Find where the given text appears and provide that cell's center as [X, Y] coordinate. 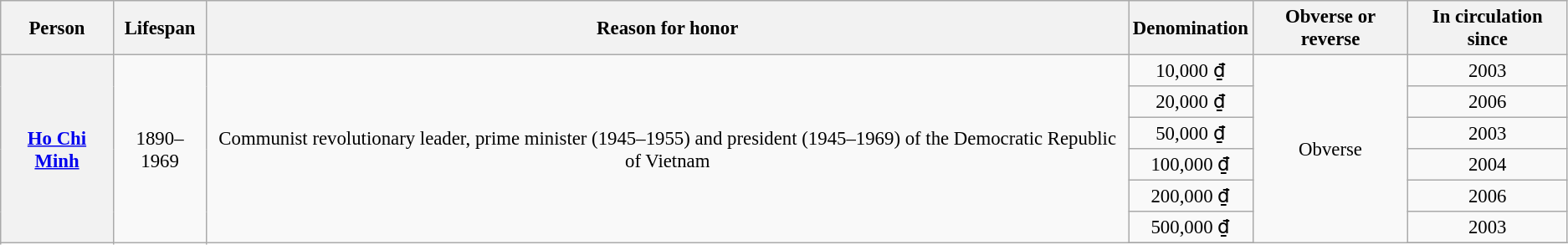
Person [57, 28]
10,000 ₫ [1191, 71]
Obverse [1330, 150]
100,000 ₫ [1191, 165]
Denomination [1191, 28]
200,000 ₫ [1191, 197]
Reason for honor [668, 28]
Communist revolutionary leader, prime minister (1945–1955) and president (1945–1969) of the Democratic Republic of Vietnam [668, 150]
50,000 ₫ [1191, 134]
1890–1969 [160, 150]
Obverse or reverse [1330, 28]
20,000 ₫ [1191, 102]
500,000 ₫ [1191, 228]
In circulation since [1488, 28]
Lifespan [160, 28]
Ho Chi Minh [57, 150]
2004 [1488, 165]
